Return [x, y] of the center of cell containing provided text 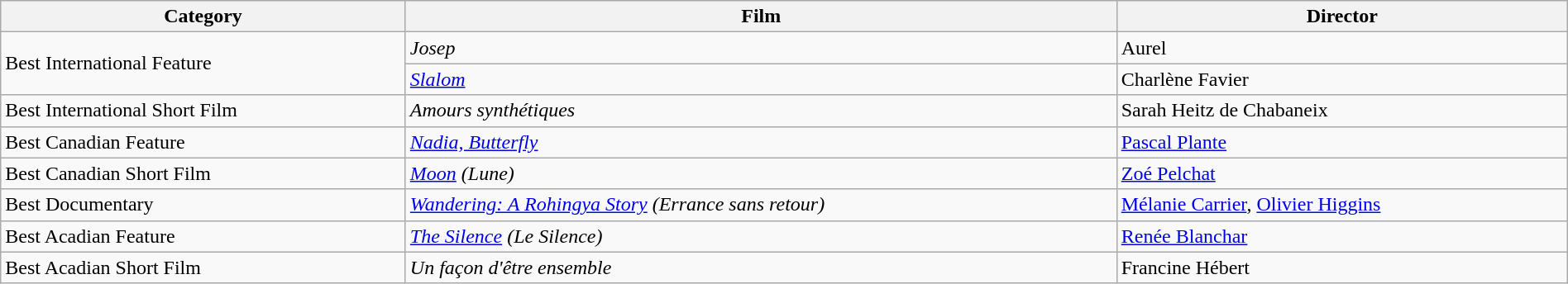
Best International Feature [203, 64]
Best Canadian Short Film [203, 173]
Mélanie Carrier, Olivier Higgins [1341, 205]
Best Acadian Feature [203, 236]
Francine Hébert [1341, 267]
Moon (Lune) [761, 173]
The Silence (Le Silence) [761, 236]
Slalom [761, 79]
Best Documentary [203, 205]
Pascal Plante [1341, 142]
Director [1341, 17]
Un façon d'être ensemble [761, 267]
Josep [761, 48]
Film [761, 17]
Charlène Favier [1341, 79]
Sarah Heitz de Chabaneix [1341, 111]
Best Acadian Short Film [203, 267]
Nadia, Butterfly [761, 142]
Best International Short Film [203, 111]
Category [203, 17]
Wandering: A Rohingya Story (Errance sans retour) [761, 205]
Amours synthétiques [761, 111]
Zoé Pelchat [1341, 173]
Renée Blanchar [1341, 236]
Best Canadian Feature [203, 142]
Aurel [1341, 48]
